Return [X, Y] of the center of cell containing provided text 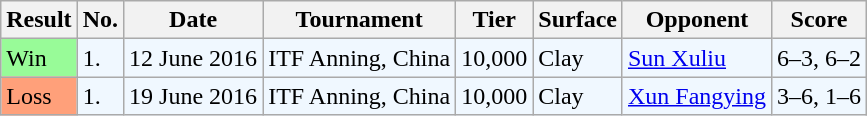
Loss [39, 96]
Score [820, 20]
Result [39, 20]
Tournament [360, 20]
Opponent [696, 20]
Sun Xuliu [696, 58]
Surface [578, 20]
12 June 2016 [194, 58]
Win [39, 58]
No. [100, 20]
19 June 2016 [194, 96]
3–6, 1–6 [820, 96]
Tier [494, 20]
Xun Fangying [696, 96]
6–3, 6–2 [820, 58]
Date [194, 20]
